Return [x, y] of the center of cell containing provided text 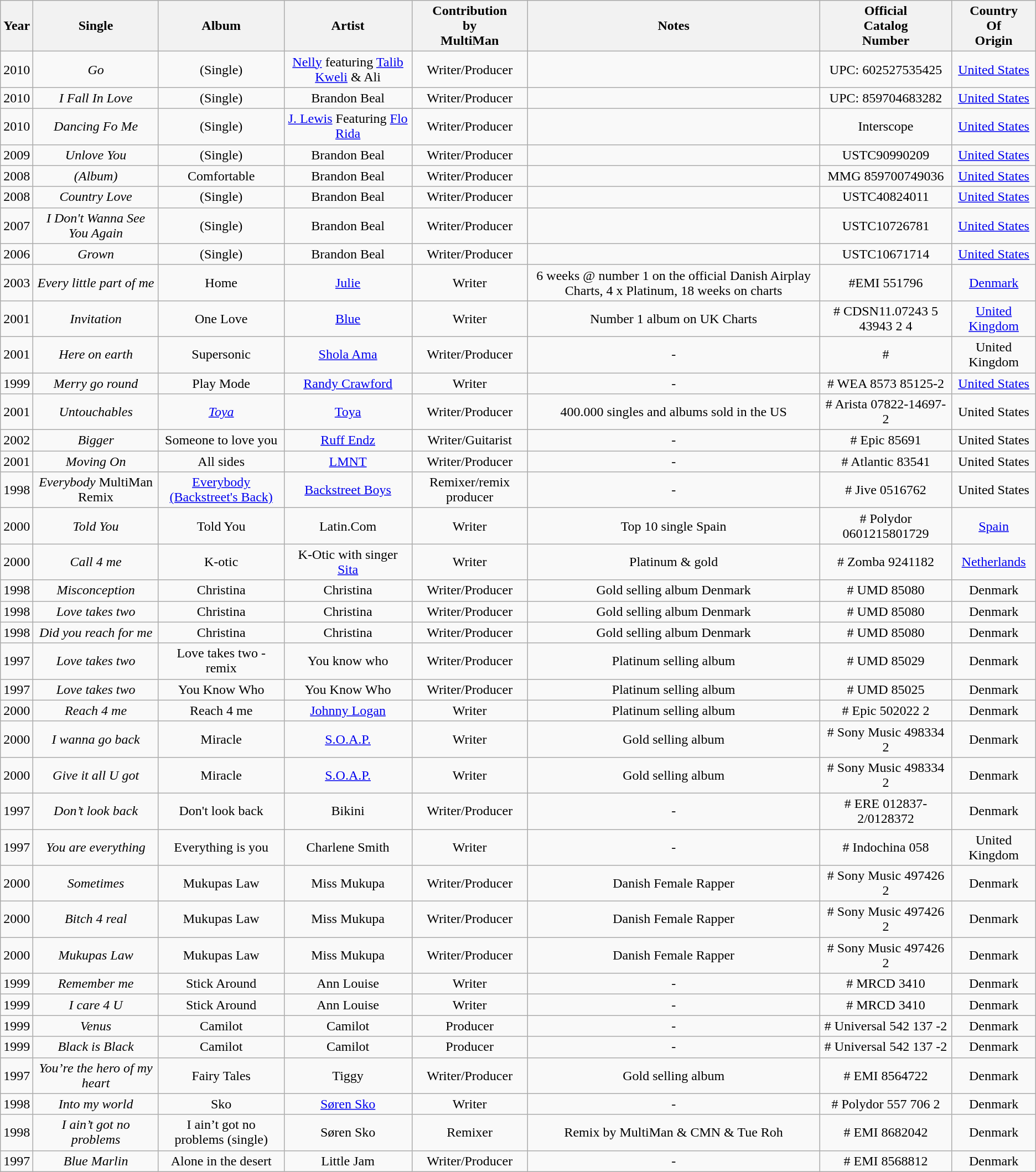
Into my world [96, 1104]
Writer/Guitarist [469, 440]
2003 [17, 282]
You are everything [96, 847]
CountryOfOrigin [994, 26]
You know who [348, 661]
Venus [96, 1026]
I care 4 U [96, 1005]
I Don't Wanna See You Again [96, 226]
Someone to love you [221, 440]
OfficialCatalogNumber [885, 26]
Backstreet Boys [348, 490]
Moving On [96, 461]
MMG 859700749036 [885, 176]
Here on earth [96, 354]
One Love [221, 319]
K-Otic with singer Sita [348, 562]
Spain [994, 526]
Sometimes [96, 883]
Unlove You [96, 155]
Tiggy [348, 1076]
#EMI 551796 [885, 282]
Alone in the desert [221, 1161]
# Atlantic 83541 [885, 461]
Remixer/remix producer [469, 490]
2007 [17, 226]
# ERE 012837-2/0128372 [885, 811]
Give it all U got [96, 775]
# [885, 354]
Call 4 me [96, 562]
I wanna go back [96, 739]
I ain’t got no problems (single) [221, 1132]
Play Mode [221, 383]
Home [221, 282]
Charlene Smith [348, 847]
Interscope [885, 126]
# Zomba 9241182 [885, 562]
Love takes two - remix [221, 661]
2009 [17, 155]
Blue Marlin [96, 1161]
# Indochina 058 [885, 847]
USTC10671714 [885, 254]
Don’t look back [96, 811]
Sko [221, 1104]
Shola Ama [348, 354]
Every little part of me [96, 282]
Everything is you [221, 847]
USTC10726781 [885, 226]
Number 1 album on UK Charts [674, 319]
Did you reach for me [96, 632]
Merry go round [96, 383]
Untouchables [96, 412]
Single [96, 26]
Remix by MultiMan & CMN & Tue Roh [674, 1132]
# CDSN11.07243 5 43943 2 4 [885, 319]
# Arista 07822-14697-2 [885, 412]
# UMD 85025 [885, 689]
LMNT [348, 461]
(Album) [96, 176]
Nelly featuring Talib Kweli & Ali [348, 70]
K-otic [221, 562]
Comfortable [221, 176]
# Polydor 0601215801729 [885, 526]
# Jive 0516762 [885, 490]
Everybody MultiMan Remix [96, 490]
Grown [96, 254]
Country Love [96, 197]
USTC90990209 [885, 155]
All sides [221, 461]
UPC: 859704683282 [885, 98]
ContributionbyMultiMan [469, 26]
Top 10 single Spain [674, 526]
Randy Crawford [348, 383]
Ruff Endz [348, 440]
Remember me [96, 984]
400.000 singles and albums sold in the US [674, 412]
Julie [348, 282]
2002 [17, 440]
I Fall In Love [96, 98]
J. Lewis Featuring Flo Rida [348, 126]
Remixer [469, 1132]
I ain’t got no problems [96, 1132]
Black is Black [96, 1047]
# EMI 8568812 [885, 1161]
Bikini [348, 811]
Year [17, 26]
Don't look back [221, 811]
6 weeks @ number 1 on the official Danish Airplay Charts, 4 x Platinum, 18 weeks on charts [674, 282]
Bigger [96, 440]
Platinum & gold [674, 562]
Dancing Fo Me [96, 126]
# WEA 8573 85125-2 [885, 383]
# Polydor 557 706 2 [885, 1104]
# EMI 8682042 [885, 1132]
UPC: 602527535425 [885, 70]
Notes [674, 26]
# Epic 502022 2 [885, 711]
USTC40824011 [885, 197]
Latin.Com [348, 526]
Little Jam [348, 1161]
Netherlands [994, 562]
Fairy Tales [221, 1076]
Supersonic [221, 354]
Bitch 4 real [96, 920]
Everybody (Backstreet's Back) [221, 490]
2006 [17, 254]
Blue [348, 319]
Go [96, 70]
Album [221, 26]
Artist [348, 26]
# Epic 85691 [885, 440]
# UMD 85029 [885, 661]
Johnny Logan [348, 711]
You’re the hero of my heart [96, 1076]
Invitation [96, 319]
Misconception [96, 590]
# EMI 8564722 [885, 1076]
